Output the (X, Y) coordinate of the center of the cell containing the given text.  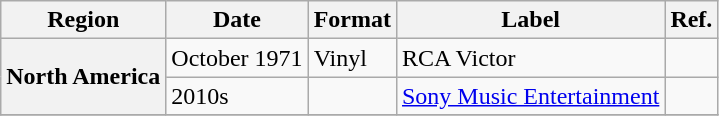
Date (237, 20)
Format (352, 20)
2010s (237, 96)
RCA Victor (530, 58)
Region (84, 20)
October 1971 (237, 58)
North America (84, 77)
Sony Music Entertainment (530, 96)
Vinyl (352, 58)
Ref. (692, 20)
Label (530, 20)
